Detect which cell encompasses the target text, then output its (x, y) center coordinate. 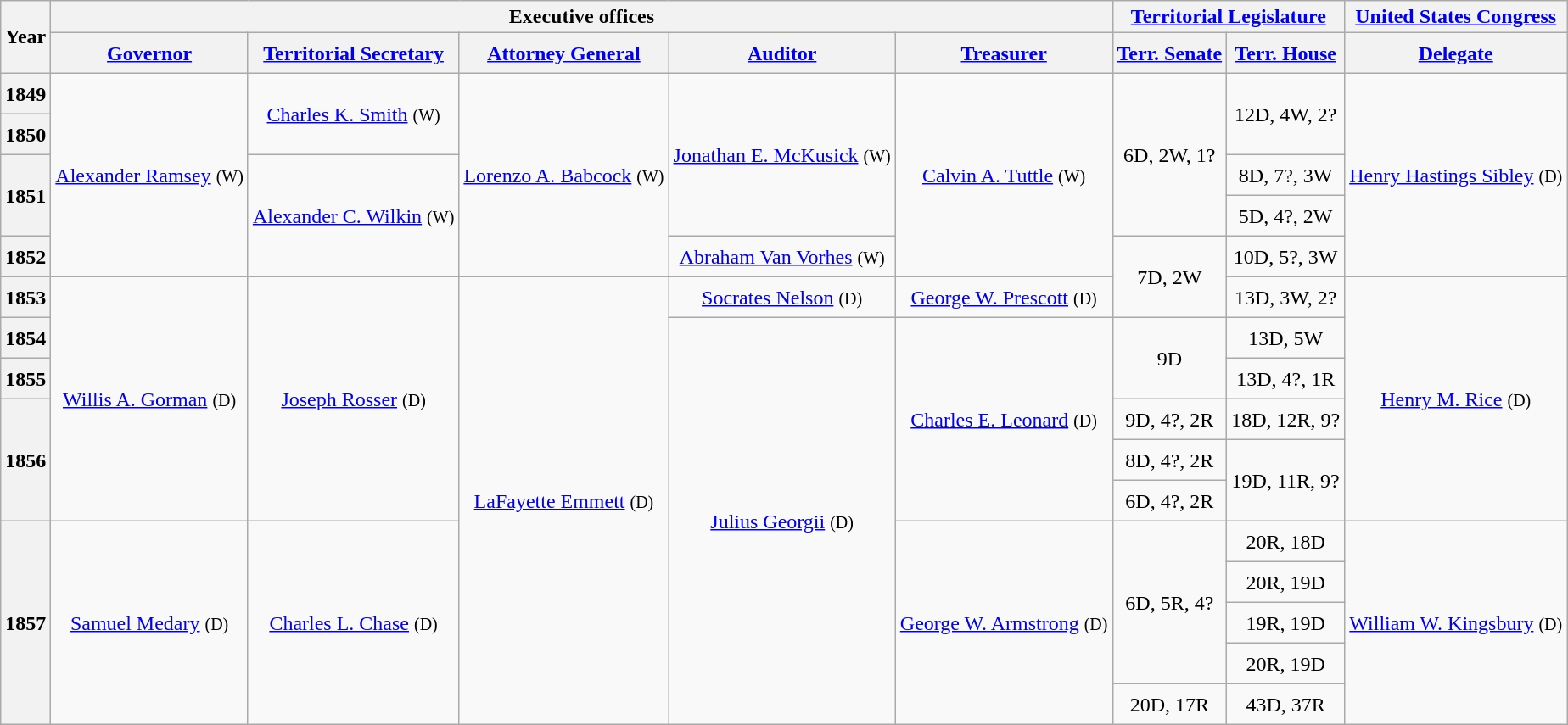
Treasurer (1004, 53)
Auditor (782, 53)
Willis A. Gorman (D) (149, 399)
George W. Armstrong (D) (1004, 623)
Samuel Medary (D) (149, 623)
Henry Hastings Sibley (D) (1456, 176)
13D, 3W, 2? (1286, 298)
8D, 4?, 2R (1169, 460)
7D, 2W (1169, 277)
1851 (25, 196)
Lorenzo A. Babcock (W) (563, 176)
6D, 4?, 2R (1169, 501)
1853 (25, 298)
13D, 5W (1286, 338)
Territorial Legislature (1229, 17)
1849 (25, 94)
18D, 12R, 9? (1286, 420)
Delegate (1456, 53)
9D, 4?, 2R (1169, 420)
Executive offices (582, 17)
United States Congress (1456, 17)
12D, 4W, 2? (1286, 114)
1855 (25, 379)
1850 (25, 135)
Socrates Nelson (D) (782, 298)
William W. Kingsbury (D) (1456, 623)
19D, 11R, 9? (1286, 481)
13D, 4?, 1R (1286, 379)
6D, 2W, 1? (1169, 155)
1854 (25, 338)
Charles E. Leonard (D) (1004, 420)
8D, 7?, 3W (1286, 176)
Governor (149, 53)
Charles L. Chase (D) (353, 623)
19R, 19D (1286, 623)
Charles K. Smith (W) (353, 114)
5D, 4?, 2W (1286, 216)
43D, 37R (1286, 705)
Calvin A. Tuttle (W) (1004, 176)
1856 (25, 460)
LaFayette Emmett (D) (563, 501)
6D, 5R, 4? (1169, 603)
Alexander Ramsey (W) (149, 176)
Henry M. Rice (D) (1456, 399)
Terr. Senate (1169, 53)
Alexander C. Wilkin (W) (353, 216)
Jonathan E. McKusick (W) (782, 155)
1852 (25, 257)
1857 (25, 623)
Attorney General (563, 53)
20D, 17R (1169, 705)
20R, 18D (1286, 542)
Julius Georgii (D) (782, 521)
Territorial Secretary (353, 53)
Abraham Van Vorhes (W) (782, 257)
George W. Prescott (D) (1004, 298)
Year (25, 37)
Joseph Rosser (D) (353, 399)
10D, 5?, 3W (1286, 257)
Terr. House (1286, 53)
9D (1169, 359)
